Find where the given text appears and provide that cell's center as [X, Y] coordinate. 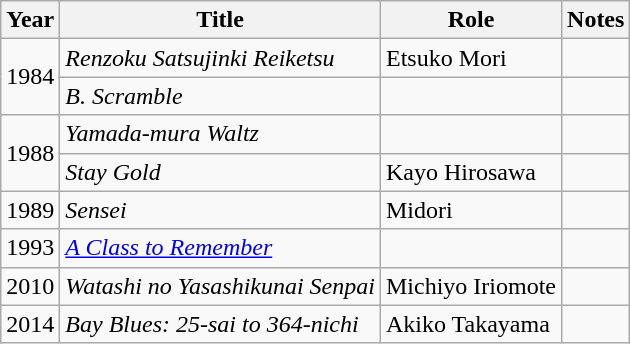
1988 [30, 153]
Title [220, 20]
B. Scramble [220, 96]
2014 [30, 324]
1984 [30, 77]
Renzoku Satsujinki Reiketsu [220, 58]
Midori [470, 210]
Kayo Hirosawa [470, 172]
Etsuko Mori [470, 58]
Yamada-mura Waltz [220, 134]
Year [30, 20]
1993 [30, 248]
Michiyo Iriomote [470, 286]
2010 [30, 286]
Akiko Takayama [470, 324]
Sensei [220, 210]
Stay Gold [220, 172]
1989 [30, 210]
Notes [596, 20]
A Class to Remember [220, 248]
Watashi no Yasashikunai Senpai [220, 286]
Role [470, 20]
Bay Blues: 25-sai to 364-nichi [220, 324]
